Search for the cell housing the specified text and yield its [X, Y] center coordinate. 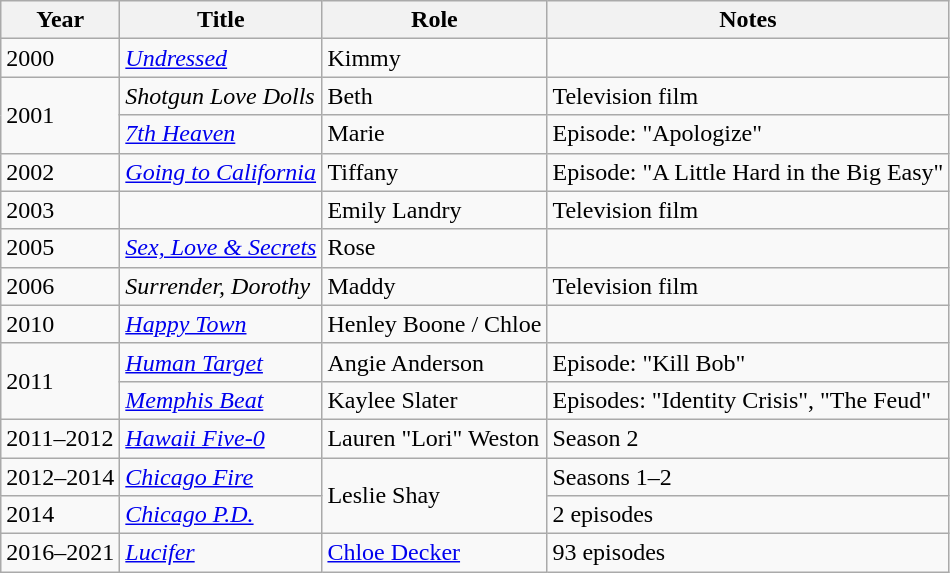
Chicago Fire [221, 477]
Sex, Love & Secrets [221, 248]
Surrender, Dorothy [221, 286]
Hawaii Five-0 [221, 438]
2014 [60, 515]
Happy Town [221, 324]
93 episodes [748, 553]
Tiffany [434, 172]
Chloe Decker [434, 553]
2005 [60, 248]
Episode: "Apologize" [748, 134]
2012–2014 [60, 477]
Maddy [434, 286]
Kaylee Slater [434, 400]
Leslie Shay [434, 496]
2000 [60, 58]
Notes [748, 20]
Marie [434, 134]
2006 [60, 286]
Seasons 1–2 [748, 477]
Kimmy [434, 58]
2010 [60, 324]
Shotgun Love Dolls [221, 96]
2003 [60, 210]
Beth [434, 96]
7th Heaven [221, 134]
2001 [60, 115]
Lauren "Lori" Weston [434, 438]
Undressed [221, 58]
2002 [60, 172]
Memphis Beat [221, 400]
2016–2021 [60, 553]
Year [60, 20]
Angie Anderson [434, 362]
Chicago P.D. [221, 515]
Episode: "Kill Bob" [748, 362]
Episodes: "Identity Crisis", "The Feud" [748, 400]
Episode: "A Little Hard in the Big Easy" [748, 172]
Lucifer [221, 553]
Season 2 [748, 438]
2011 [60, 381]
Human Target [221, 362]
Going to California [221, 172]
Henley Boone / Chloe [434, 324]
Title [221, 20]
2 episodes [748, 515]
Emily Landry [434, 210]
Role [434, 20]
2011–2012 [60, 438]
Rose [434, 248]
